For the text-containing cell, return its midpoint in (x, y) coordinate format. 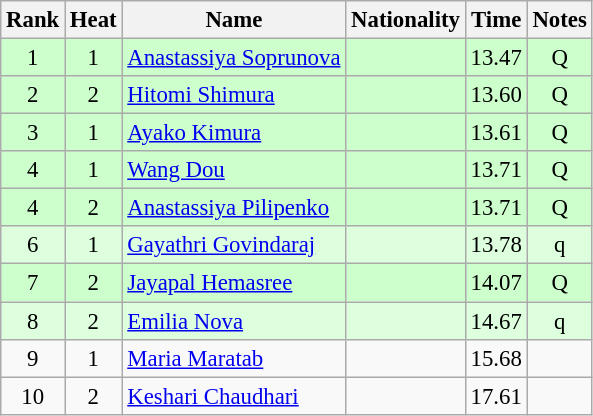
Keshari Chaudhari (234, 396)
8 (33, 321)
Maria Maratab (234, 358)
Rank (33, 20)
15.68 (496, 358)
13.61 (496, 133)
14.07 (496, 283)
Gayathri Govindaraj (234, 245)
10 (33, 396)
Anastassiya Soprunova (234, 58)
13.47 (496, 58)
Time (496, 20)
7 (33, 283)
6 (33, 245)
Notes (560, 20)
Ayako Kimura (234, 133)
Nationality (406, 20)
Hitomi Shimura (234, 95)
Heat (94, 20)
17.61 (496, 396)
13.60 (496, 95)
Wang Dou (234, 170)
Anastassiya Pilipenko (234, 208)
Jayapal Hemasree (234, 283)
14.67 (496, 321)
Name (234, 20)
9 (33, 358)
Emilia Nova (234, 321)
3 (33, 133)
13.78 (496, 245)
